Pinpoint the cell where the given text exists, returning its (x, y) midpoint coordinate. 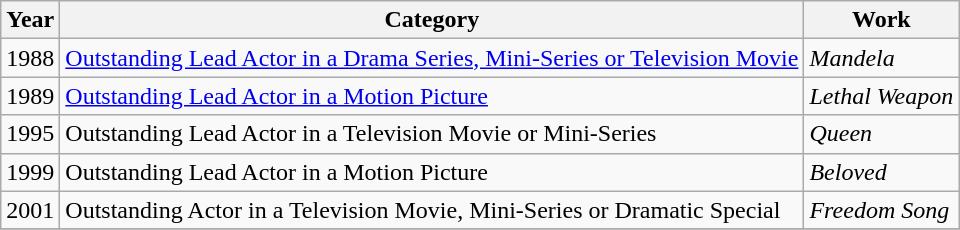
Beloved (882, 172)
1995 (30, 134)
2001 (30, 210)
Year (30, 20)
Lethal Weapon (882, 96)
Category (432, 20)
Outstanding Lead Actor in a Television Movie or Mini-Series (432, 134)
Outstanding Actor in a Television Movie, Mini-Series or Dramatic Special (432, 210)
Queen (882, 134)
Mandela (882, 58)
Outstanding Lead Actor in a Drama Series, Mini-Series or Television Movie (432, 58)
1999 (30, 172)
Freedom Song (882, 210)
1989 (30, 96)
1988 (30, 58)
Work (882, 20)
